Return (x, y) of the center of cell containing provided text 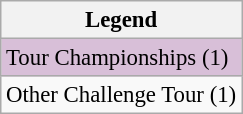
Legend (122, 20)
Other Challenge Tour (1) (122, 95)
Tour Championships (1) (122, 58)
